Output the [x, y] coordinate of the center of the cell containing the given text.  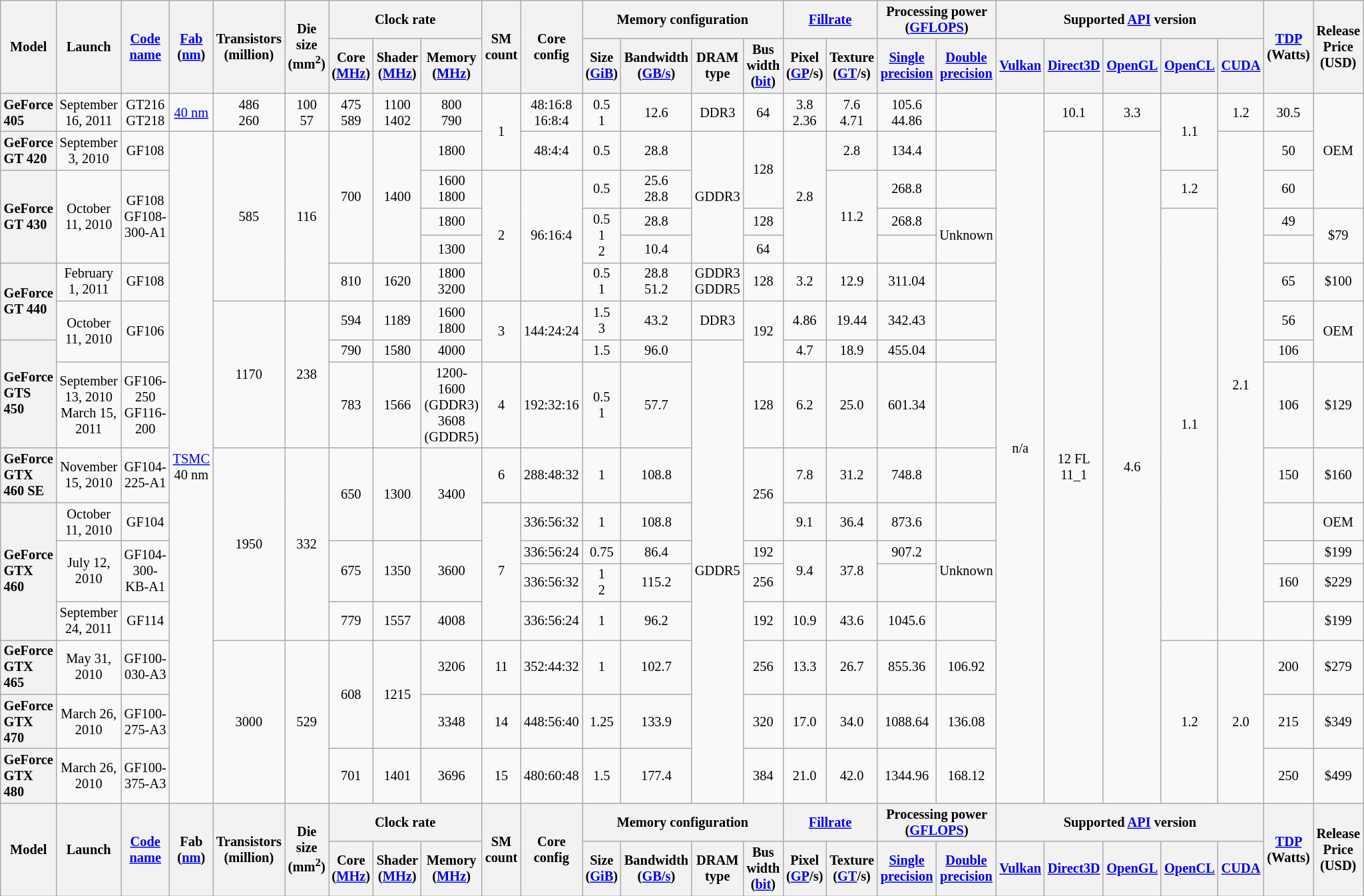
4000 [451, 351]
3000 [249, 722]
250 [1288, 776]
96.0 [656, 351]
12.9 [851, 282]
1.53 [602, 320]
11001402 [397, 112]
GeForce GT 420 [29, 150]
GeForce GTX 460 [29, 571]
342.43 [907, 320]
May 31, 2010 [89, 667]
873.6 [907, 522]
133.9 [656, 722]
GF100-030-A3 [145, 667]
102.7 [656, 667]
TSMC 40 nm [192, 467]
115.2 [656, 582]
1580 [397, 351]
3.2 [804, 282]
30.5 [1288, 112]
10.9 [804, 621]
July 12, 2010 [89, 571]
1189 [397, 320]
$100 [1338, 282]
9.4 [804, 571]
September 16, 2011 [89, 112]
0.75 [602, 552]
116 [307, 216]
7.8 [804, 475]
1401 [397, 776]
November 15, 2010 [89, 475]
48:16:816:8:4 [551, 112]
31.2 [851, 475]
25.628.8 [656, 189]
GF106-250GF116-200 [145, 405]
288:48:32 [551, 475]
15 [501, 776]
18003200 [451, 282]
$160 [1338, 475]
1170 [249, 374]
1344.96 [907, 776]
701 [351, 776]
56 [1288, 320]
GT216GT218 [145, 112]
10057 [307, 112]
GeForce GT 430 [29, 216]
384 [764, 776]
594 [351, 320]
907.2 [907, 552]
$229 [1338, 582]
96.2 [656, 621]
42.0 [851, 776]
34.0 [851, 722]
17.0 [804, 722]
40 nm [192, 112]
10.4 [656, 249]
13.3 [804, 667]
GF100-375-A3 [145, 776]
19.44 [851, 320]
238 [307, 374]
GeForce GTS 450 [29, 394]
106.92 [966, 667]
650 [351, 494]
GeForce GTX 480 [29, 776]
GeForce GT 440 [29, 301]
18.9 [851, 351]
GF114 [145, 621]
September 24, 2011 [89, 621]
12.6 [656, 112]
3348 [451, 722]
7.64.71 [851, 112]
10.1 [1074, 112]
GeForce GTX 460 SE [29, 475]
529 [307, 722]
GeForce 405 [29, 112]
September 3, 2010 [89, 150]
GDDR3 [718, 197]
700 [351, 197]
200 [1288, 667]
144:24:24 [551, 332]
43.2 [656, 320]
$499 [1338, 776]
6.2 [804, 405]
486260 [249, 112]
3206 [451, 667]
36.4 [851, 522]
14 [501, 722]
4008 [451, 621]
$129 [1338, 405]
9.1 [804, 522]
GDDR3GDDR5 [718, 282]
3.82.36 [804, 112]
GF106 [145, 332]
2 [501, 236]
12 [602, 582]
6 [501, 475]
475589 [351, 112]
320 [764, 722]
21.0 [804, 776]
7 [501, 571]
810 [351, 282]
608 [351, 694]
168.12 [966, 776]
28.851.2 [656, 282]
4.6 [1132, 467]
2.1 [1241, 385]
480:60:48 [551, 776]
86.4 [656, 552]
311.04 [907, 282]
134.4 [907, 150]
136.08 [966, 722]
855.36 [907, 667]
1088.64 [907, 722]
160 [1288, 582]
150 [1288, 475]
192:32:16 [551, 405]
3600 [451, 571]
779 [351, 621]
43.6 [851, 621]
1950 [249, 544]
105.644.86 [907, 112]
26.7 [851, 667]
n/a [1020, 448]
GeForce GTX 465 [29, 667]
1400 [397, 197]
4.86 [804, 320]
September 13, 2010March 15, 2011 [89, 405]
1200-1600 (GDDR3) 3608 (GDDR5) [451, 405]
GDDR5 [718, 571]
GF108GF108-300-A1 [145, 216]
177.4 [656, 776]
800790 [451, 112]
3.3 [1132, 112]
4.7 [804, 351]
352:44:32 [551, 667]
1045.6 [907, 621]
790 [351, 351]
455.04 [907, 351]
3 [501, 332]
601.34 [907, 405]
1350 [397, 571]
GF104 [145, 522]
48:4:4 [551, 150]
49 [1288, 222]
1.25 [602, 722]
1566 [397, 405]
3400 [451, 494]
50 [1288, 150]
783 [351, 405]
4 [501, 405]
2.0 [1241, 722]
25.0 [851, 405]
$349 [1338, 722]
65 [1288, 282]
675 [351, 571]
3696 [451, 776]
$79 [1338, 236]
748.8 [907, 475]
1215 [397, 694]
GF104-300-KB-A1 [145, 571]
GF100-275-A3 [145, 722]
57.7 [656, 405]
February 1, 2011 [89, 282]
0.512 [602, 236]
332 [307, 544]
$279 [1338, 667]
GF104-225-A1 [145, 475]
37.8 [851, 571]
60 [1288, 189]
1620 [397, 282]
11 [501, 667]
GeForce GTX 470 [29, 722]
12 FL 11_1 [1074, 467]
585 [249, 216]
1557 [397, 621]
96:16:4 [551, 236]
215 [1288, 722]
448:56:40 [551, 722]
11.2 [851, 216]
